Scan for the cell matching the given text and deliver its [X, Y] coordinate at center. 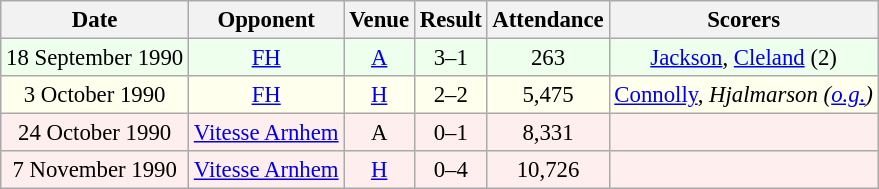
Opponent [266, 20]
Scorers [744, 20]
8,331 [548, 133]
263 [548, 58]
3–1 [450, 58]
2–2 [450, 95]
0–1 [450, 133]
10,726 [548, 170]
18 September 1990 [95, 58]
0–4 [450, 170]
Jackson, Cleland (2) [744, 58]
3 October 1990 [95, 95]
Attendance [548, 20]
5,475 [548, 95]
Venue [380, 20]
Date [95, 20]
7 November 1990 [95, 170]
Result [450, 20]
Connolly, Hjalmarson (o.g.) [744, 95]
24 October 1990 [95, 133]
